Scan for the cell matching the given text and deliver its (X, Y) coordinate at center. 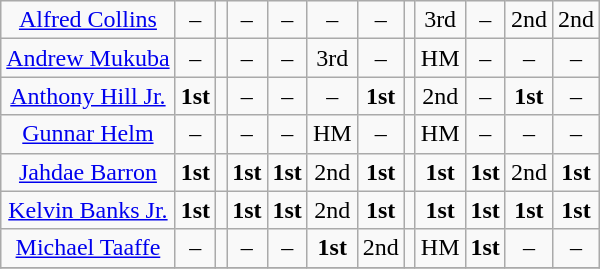
Jahdae Barron (88, 172)
Andrew Mukuba (88, 58)
Michael Taaffe (88, 248)
Anthony Hill Jr. (88, 96)
Gunnar Helm (88, 134)
Kelvin Banks Jr. (88, 210)
Alfred Collins (88, 20)
